Return the (X, Y) coordinate for the center point of the cell that contains the specified text.  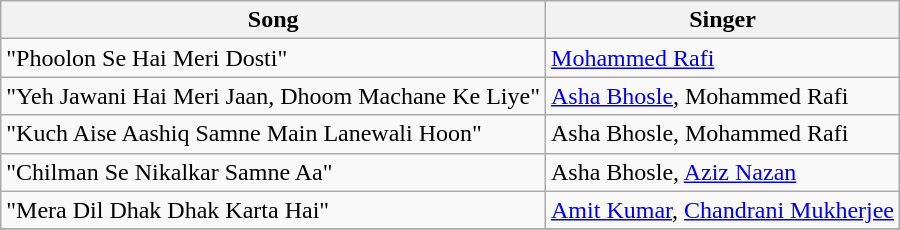
Amit Kumar, Chandrani Mukherjee (723, 210)
"Mera Dil Dhak Dhak Karta Hai" (274, 210)
"Yeh Jawani Hai Meri Jaan, Dhoom Machane Ke Liye" (274, 96)
Mohammed Rafi (723, 58)
Singer (723, 20)
"Chilman Se Nikalkar Samne Aa" (274, 172)
"Phoolon Se Hai Meri Dosti" (274, 58)
Asha Bhosle, Aziz Nazan (723, 172)
"Kuch Aise Aashiq Samne Main Lanewali Hoon" (274, 134)
Song (274, 20)
